Output the (x, y) coordinate of the center of the cell containing the given text.  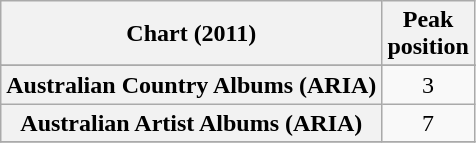
7 (428, 123)
Peak position (428, 34)
3 (428, 85)
Chart (2011) (192, 34)
Australian Country Albums (ARIA) (192, 85)
Australian Artist Albums (ARIA) (192, 123)
